Locate the cell with the specified text and output its [X, Y] center coordinate. 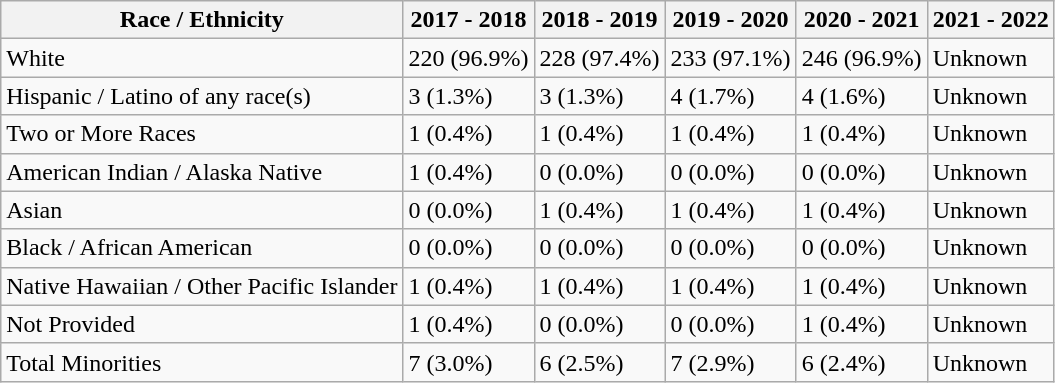
Black / African American [202, 248]
2020 - 2021 [862, 20]
233 (97.1%) [730, 58]
White [202, 58]
Race / Ethnicity [202, 20]
6 (2.5%) [600, 362]
228 (97.4%) [600, 58]
2021 - 2022 [990, 20]
7 (3.0%) [468, 362]
Hispanic / Latino of any race(s) [202, 96]
220 (96.9%) [468, 58]
4 (1.7%) [730, 96]
4 (1.6%) [862, 96]
6 (2.4%) [862, 362]
Not Provided [202, 324]
Native Hawaiian / Other Pacific Islander [202, 286]
2017 - 2018 [468, 20]
Total Minorities [202, 362]
2019 - 2020 [730, 20]
Two or More Races [202, 134]
7 (2.9%) [730, 362]
American Indian / Alaska Native [202, 172]
2018 - 2019 [600, 20]
246 (96.9%) [862, 58]
Asian [202, 210]
